Detect which cell encompasses the target text, then output its (X, Y) center coordinate. 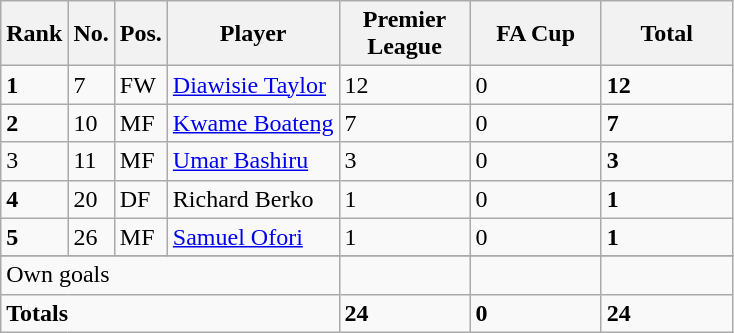
Kwame Boateng (253, 123)
FA Cup (536, 34)
5 (34, 237)
Pos. (140, 34)
Richard Berko (253, 199)
Total (666, 34)
11 (91, 161)
Diawisie Taylor (253, 85)
Player (253, 34)
Totals (170, 313)
Umar Bashiru (253, 161)
4 (34, 199)
Samuel Ofori (253, 237)
No. (91, 34)
2 (34, 123)
Rank (34, 34)
FW (140, 85)
10 (91, 123)
Own goals (170, 275)
Premier League (404, 34)
DF (140, 199)
26 (91, 237)
20 (91, 199)
